Find where the given text appears and provide that cell's center as (X, Y) coordinate. 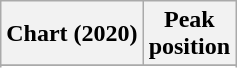
Chart (2020) (72, 34)
Peakposition (189, 34)
